Scan for the cell matching the given text and deliver its (x, y) coordinate at center. 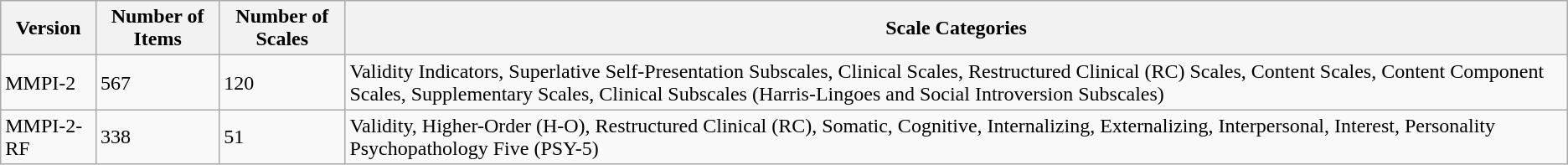
Version (49, 28)
MMPI-2-RF (49, 137)
Number of Items (157, 28)
Scale Categories (957, 28)
Number of Scales (282, 28)
120 (282, 82)
338 (157, 137)
51 (282, 137)
567 (157, 82)
MMPI-2 (49, 82)
